Output the [X, Y] coordinate of the center of the cell containing the given text.  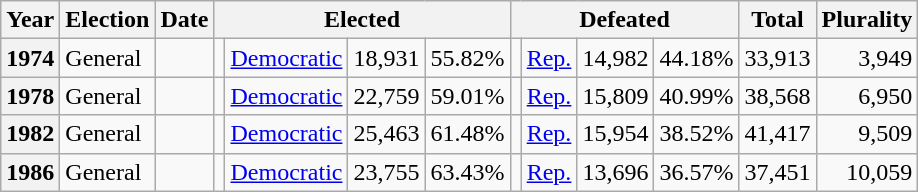
Defeated [624, 20]
Year [30, 20]
Elected [362, 20]
36.57% [696, 172]
1978 [30, 96]
Plurality [867, 20]
9,509 [867, 134]
Election [108, 20]
38,568 [778, 96]
14,982 [616, 58]
15,954 [616, 134]
Date [184, 20]
6,950 [867, 96]
41,417 [778, 134]
61.48% [468, 134]
25,463 [386, 134]
3,949 [867, 58]
59.01% [468, 96]
15,809 [616, 96]
Total [778, 20]
1974 [30, 58]
1982 [30, 134]
13,696 [616, 172]
44.18% [696, 58]
23,755 [386, 172]
37,451 [778, 172]
40.99% [696, 96]
33,913 [778, 58]
63.43% [468, 172]
38.52% [696, 134]
10,059 [867, 172]
55.82% [468, 58]
1986 [30, 172]
22,759 [386, 96]
18,931 [386, 58]
